Provide the [X, Y] coordinate of the cell's center where the given text is located.  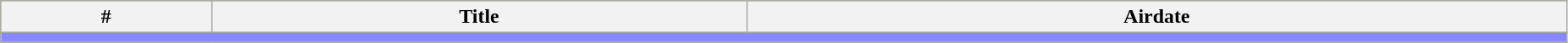
Airdate [1156, 17]
Title [479, 17]
# [106, 17]
